Locate the cell with the specified text and output its (x, y) center coordinate. 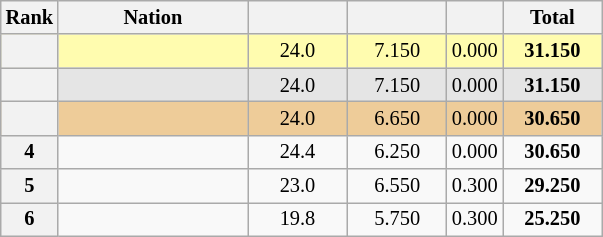
6.550 (397, 186)
6.250 (397, 152)
19.8 (298, 219)
23.0 (298, 186)
6 (30, 219)
4 (30, 152)
5 (30, 186)
Total (553, 17)
5.750 (397, 219)
Rank (30, 17)
Nation (153, 17)
6.650 (397, 118)
24.4 (298, 152)
29.250 (553, 186)
25.250 (553, 219)
